For the text-containing cell, return its midpoint in [x, y] coordinate format. 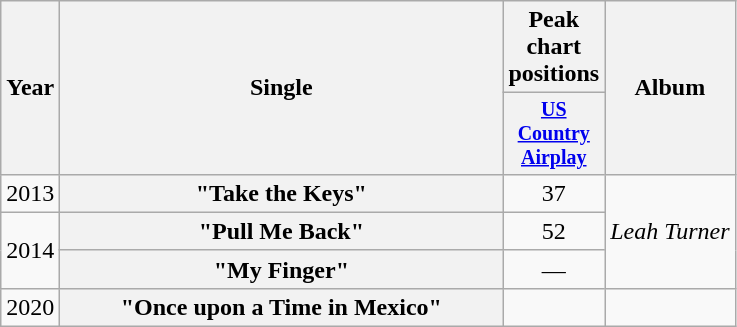
"Pull Me Back" [282, 231]
Peak chartpositions [554, 47]
52 [554, 231]
US Country Airplay [554, 134]
"Once upon a Time in Mexico" [282, 307]
Leah Turner [670, 231]
37 [554, 193]
Single [282, 88]
"Take the Keys" [282, 193]
2014 [30, 250]
"My Finger" [282, 269]
2013 [30, 193]
2020 [30, 307]
Year [30, 88]
Album [670, 88]
— [554, 269]
